Locate the cell with the specified text and output its [x, y] center coordinate. 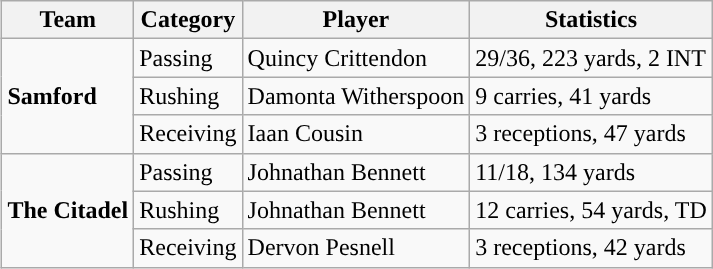
11/18, 134 yards [592, 172]
Dervon Pesnell [356, 248]
Samford [68, 96]
Quincy Crittendon [356, 58]
Iaan Cousin [356, 134]
Player [356, 20]
12 carries, 54 yards, TD [592, 210]
29/36, 223 yards, 2 INT [592, 58]
3 receptions, 47 yards [592, 134]
Category [188, 20]
Damonta Witherspoon [356, 96]
The Citadel [68, 210]
3 receptions, 42 yards [592, 248]
Team [68, 20]
Statistics [592, 20]
9 carries, 41 yards [592, 96]
